Identify which cell holds the provided text, then report its [x, y] central coordinate. 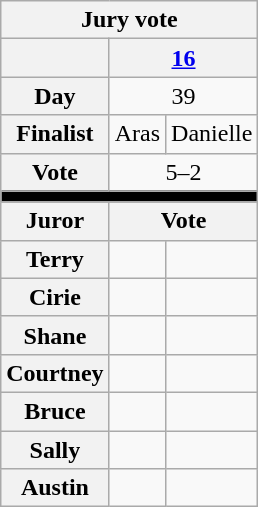
Sally [55, 449]
Shane [55, 335]
Austin [55, 488]
Day [55, 96]
Aras [137, 134]
Courtney [55, 373]
Juror [55, 221]
Finalist [55, 134]
Jury vote [130, 20]
16 [184, 58]
5–2 [184, 172]
Terry [55, 259]
Cirie [55, 297]
39 [184, 96]
Bruce [55, 411]
Danielle [212, 134]
